Locate the cell with the specified text and output its (x, y) center coordinate. 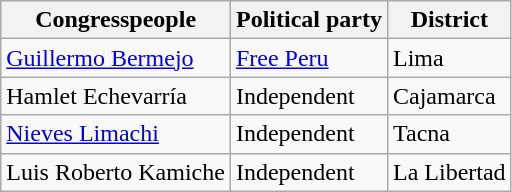
Guillermo Bermejo (116, 58)
Cajamarca (449, 96)
Political party (308, 20)
Luis Roberto Kamiche (116, 172)
La Libertad (449, 172)
Tacna (449, 134)
Nieves Limachi (116, 134)
Free Peru (308, 58)
District (449, 20)
Congresspeople (116, 20)
Lima (449, 58)
Hamlet Echevarría (116, 96)
